Provide the [x, y] coordinate of the cell's center where the given text is located.  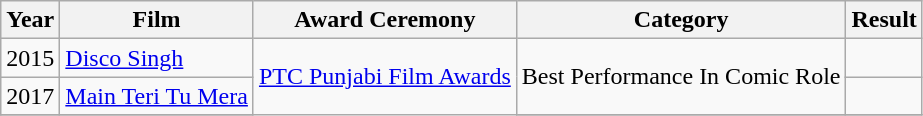
2015 [30, 58]
2017 [30, 96]
Best Performance In Comic Role [681, 77]
Year [30, 20]
PTC Punjabi Film Awards [384, 77]
Category [681, 20]
Award Ceremony [384, 20]
Result [884, 20]
Film [157, 20]
Disco Singh [157, 58]
Main Teri Tu Mera [157, 96]
